Detect which cell encompasses the target text, then output its [x, y] center coordinate. 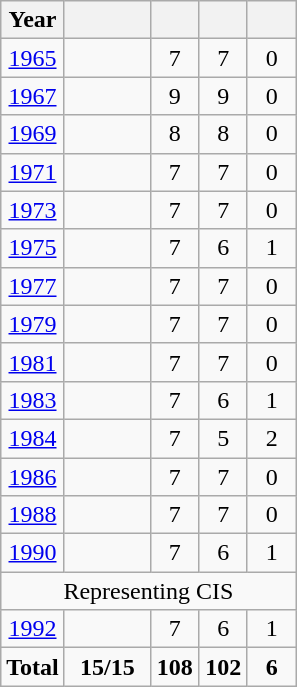
108 [174, 667]
5 [224, 438]
1969 [33, 134]
1986 [33, 477]
1973 [33, 210]
1967 [33, 96]
Total [33, 667]
1977 [33, 286]
1971 [33, 172]
102 [224, 667]
1988 [33, 515]
Representing CIS [148, 591]
1981 [33, 362]
15/15 [107, 667]
Year [33, 20]
1992 [33, 629]
1984 [33, 438]
2 [272, 438]
1983 [33, 400]
1965 [33, 58]
1990 [33, 553]
1975 [33, 248]
1979 [33, 324]
